Locate the cell with the specified text and output its (x, y) center coordinate. 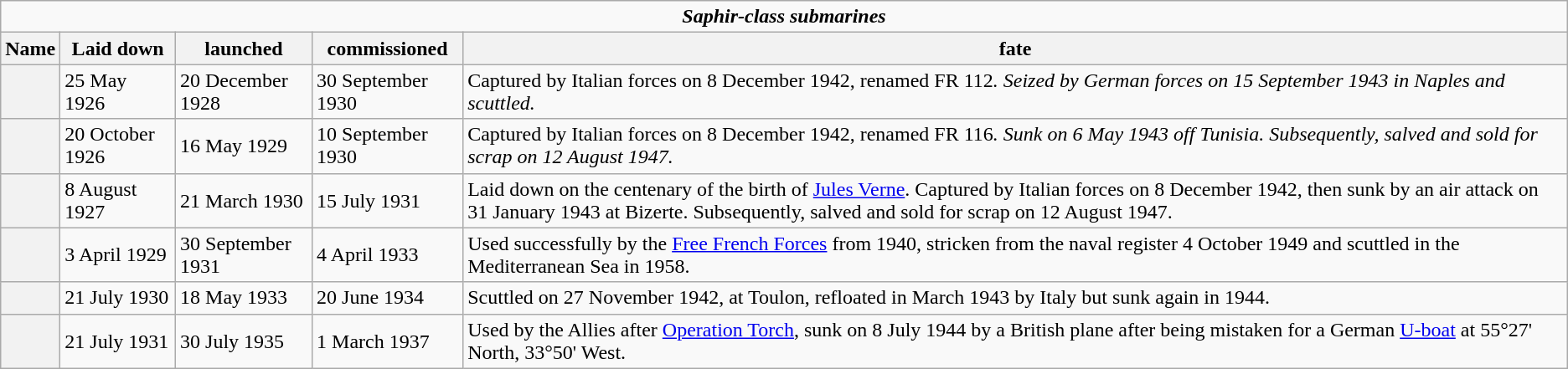
8 August 1927 (118, 201)
10 September 1930 (388, 146)
25 May 1926 (118, 92)
launched (245, 49)
Used successfully by the Free French Forces from 1940, stricken from the naval register 4 October 1949 and scuttled in the Mediterranean Sea in 1958. (1015, 254)
21 July 1931 (118, 341)
Name (30, 49)
20 December 1928 (245, 92)
18 May 1933 (245, 298)
Laid down (118, 49)
4 April 1933 (388, 254)
21 March 1930 (245, 201)
3 April 1929 (118, 254)
21 July 1930 (118, 298)
fate (1015, 49)
20 June 1934 (388, 298)
1 March 1937 (388, 341)
Saphir-class submarines (784, 17)
Captured by Italian forces on 8 December 1942, renamed FR 112. Seized by German forces on 15 September 1943 in Naples and scuttled. (1015, 92)
commissioned (388, 49)
16 May 1929 (245, 146)
Scuttled on 27 November 1942, at Toulon, refloated in March 1943 by Italy but sunk again in 1944. (1015, 298)
15 July 1931 (388, 201)
20 October 1926 (118, 146)
30 July 1935 (245, 341)
30 September 1930 (388, 92)
30 September 1931 (245, 254)
